Output the (x, y) coordinate of the center of the cell containing the given text.  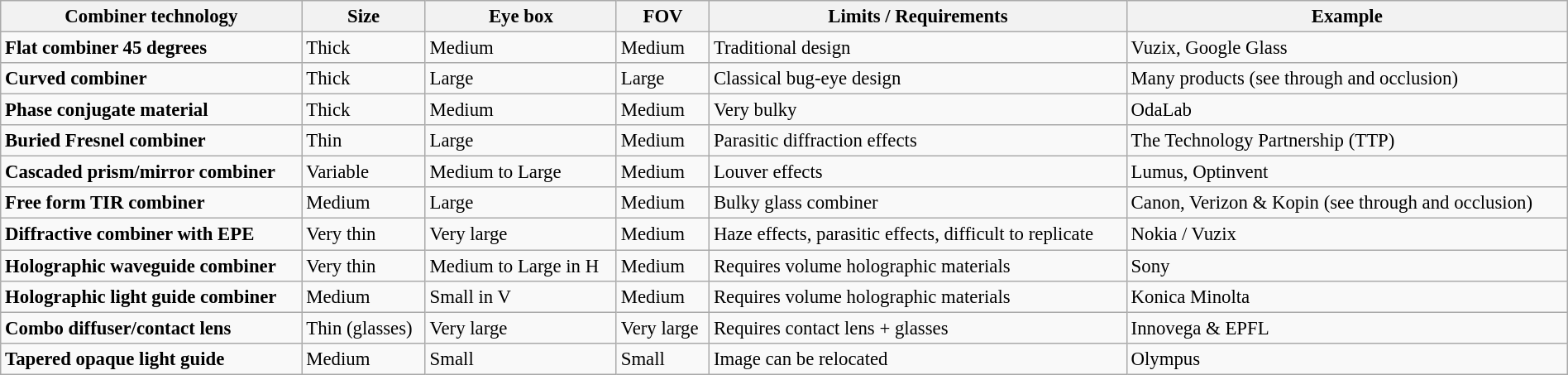
Medium to Large (521, 172)
Haze effects, parasitic effects, difficult to replicate (918, 234)
Canon, Verizon & Kopin (see through and occlusion) (1346, 203)
Free form TIR combiner (151, 203)
Curved combiner (151, 79)
Limits / Requirements (918, 17)
Combiner technology (151, 17)
Sony (1346, 266)
Eye box (521, 17)
Many products (see through and occlusion) (1346, 79)
Example (1346, 17)
Cascaded prism/mirror combiner (151, 172)
Louver effects (918, 172)
OdaLab (1346, 110)
Traditional design (918, 48)
Buried Fresnel combiner (151, 141)
Innovega & EPFL (1346, 328)
Thin (364, 141)
Flat combiner 45 degrees (151, 48)
Parasitic diffraction effects (918, 141)
FOV (662, 17)
Lumus, Optinvent (1346, 172)
Holographic light guide combiner (151, 296)
Diffractive combiner with EPE (151, 234)
Medium to Large in H (521, 266)
Nokia / Vuzix (1346, 234)
Combo diffuser/contact lens (151, 328)
Small in V (521, 296)
Classical bug-eye design (918, 79)
Vuzix, Google Glass (1346, 48)
Requires contact lens + glasses (918, 328)
Tapered opaque light guide (151, 358)
Size (364, 17)
Variable (364, 172)
Image can be relocated (918, 358)
Olympus (1346, 358)
Phase conjugate material (151, 110)
Konica Minolta (1346, 296)
Bulky glass combiner (918, 203)
Holographic waveguide combiner (151, 266)
The Technology Partnership (TTP) (1346, 141)
Thin (glasses) (364, 328)
Very bulky (918, 110)
